Identify which cell holds the provided text, then report its (x, y) central coordinate. 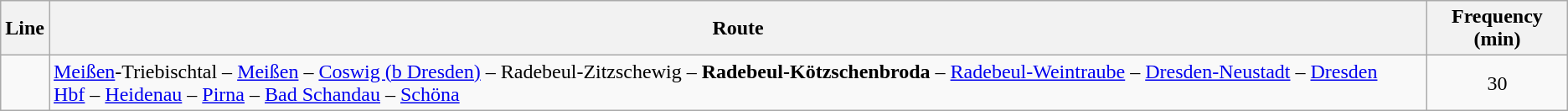
Line (25, 29)
30 (1498, 82)
Frequency (min) (1498, 29)
Route (737, 29)
